Search for the cell housing the specified text and yield its [x, y] center coordinate. 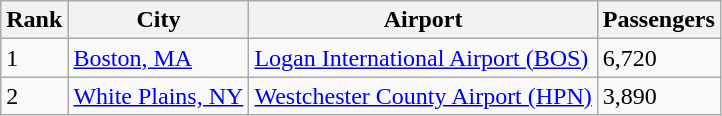
Passengers [658, 20]
1 [34, 58]
Westchester County Airport (HPN) [423, 96]
City [158, 20]
3,890 [658, 96]
2 [34, 96]
Logan International Airport (BOS) [423, 58]
Rank [34, 20]
Airport [423, 20]
White Plains, NY [158, 96]
6,720 [658, 58]
Boston, MA [158, 58]
